Search for the cell housing the specified text and yield its [X, Y] center coordinate. 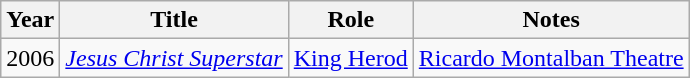
2006 [30, 58]
Role [350, 20]
Notes [551, 20]
Jesus Christ Superstar [174, 58]
Title [174, 20]
Year [30, 20]
King Herod [350, 58]
Ricardo Montalban Theatre [551, 58]
